Locate the cell with the specified text and output its (x, y) center coordinate. 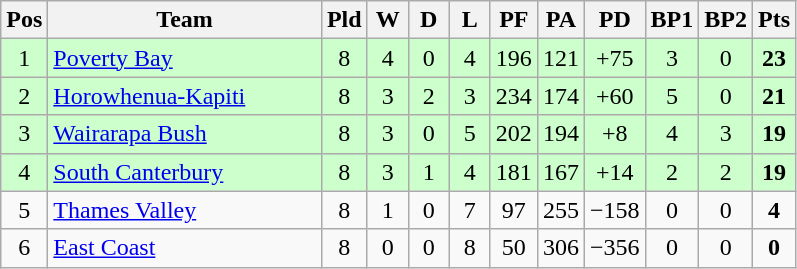
Team (185, 20)
+14 (614, 172)
+60 (614, 96)
Wairarapa Bush (185, 134)
121 (560, 58)
Thames Valley (185, 210)
202 (514, 134)
234 (514, 96)
Poverty Bay (185, 58)
L (470, 20)
Pos (24, 20)
167 (560, 172)
BP1 (672, 20)
+8 (614, 134)
97 (514, 210)
21 (774, 96)
BP2 (726, 20)
East Coast (185, 248)
W (388, 20)
50 (514, 248)
−158 (614, 210)
PD (614, 20)
−356 (614, 248)
255 (560, 210)
6 (24, 248)
Pts (774, 20)
PF (514, 20)
PA (560, 20)
7 (470, 210)
194 (560, 134)
D (428, 20)
174 (560, 96)
196 (514, 58)
South Canterbury (185, 172)
23 (774, 58)
Pld (344, 20)
+75 (614, 58)
Horowhenua-Kapiti (185, 96)
306 (560, 248)
181 (514, 172)
